Return the [x, y] coordinate for the center point of the cell that contains the specified text.  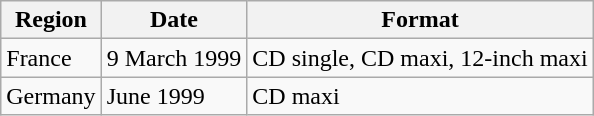
Region [51, 20]
Germany [51, 96]
CD maxi [420, 96]
Date [174, 20]
France [51, 58]
9 March 1999 [174, 58]
June 1999 [174, 96]
CD single, CD maxi, 12-inch maxi [420, 58]
Format [420, 20]
